Determine the (x, y) coordinate at the center of the cell enclosing the given text.  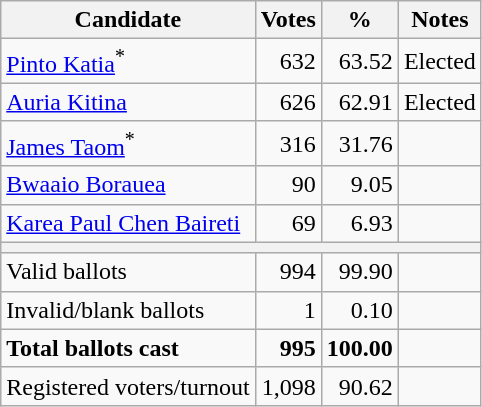
31.76 (360, 144)
63.52 (360, 62)
6.93 (360, 223)
99.90 (360, 272)
995 (288, 348)
% (360, 20)
Pinto Katia* (128, 62)
90 (288, 185)
Karea Paul Chen Baireti (128, 223)
Votes (288, 20)
69 (288, 223)
1,098 (288, 386)
Candidate (128, 20)
Invalid/blank ballots (128, 310)
Bwaaio Borauea (128, 185)
Registered voters/turnout (128, 386)
632 (288, 62)
90.62 (360, 386)
316 (288, 144)
62.91 (360, 102)
0.10 (360, 310)
994 (288, 272)
626 (288, 102)
Valid ballots (128, 272)
James Taom* (128, 144)
Notes (440, 20)
Total ballots cast (128, 348)
1 (288, 310)
9.05 (360, 185)
Auria Kitina (128, 102)
100.00 (360, 348)
